For the text-containing cell, return its midpoint in (x, y) coordinate format. 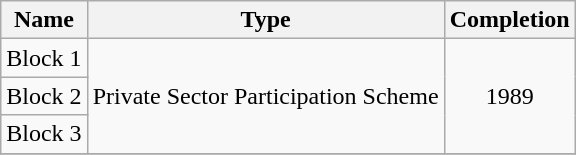
Block 1 (44, 58)
Name (44, 20)
1989 (510, 96)
Block 2 (44, 96)
Type (266, 20)
Completion (510, 20)
Private Sector Participation Scheme (266, 96)
Block 3 (44, 134)
